Search for the cell housing the specified text and yield its (X, Y) center coordinate. 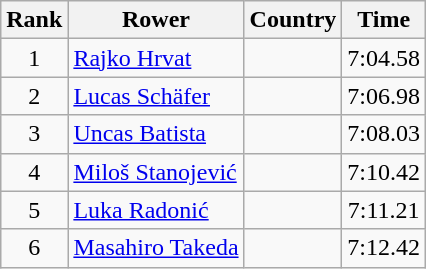
Country (293, 20)
7:04.58 (384, 58)
Miloš Stanojević (156, 172)
7:12.42 (384, 248)
7:10.42 (384, 172)
7:11.21 (384, 210)
2 (34, 96)
6 (34, 248)
Rower (156, 20)
Lucas Schäfer (156, 96)
Masahiro Takeda (156, 248)
1 (34, 58)
5 (34, 210)
4 (34, 172)
7:06.98 (384, 96)
Rank (34, 20)
3 (34, 134)
Time (384, 20)
7:08.03 (384, 134)
Luka Radonić (156, 210)
Uncas Batista (156, 134)
Rajko Hrvat (156, 58)
